Detect which cell encompasses the target text, then output its [x, y] center coordinate. 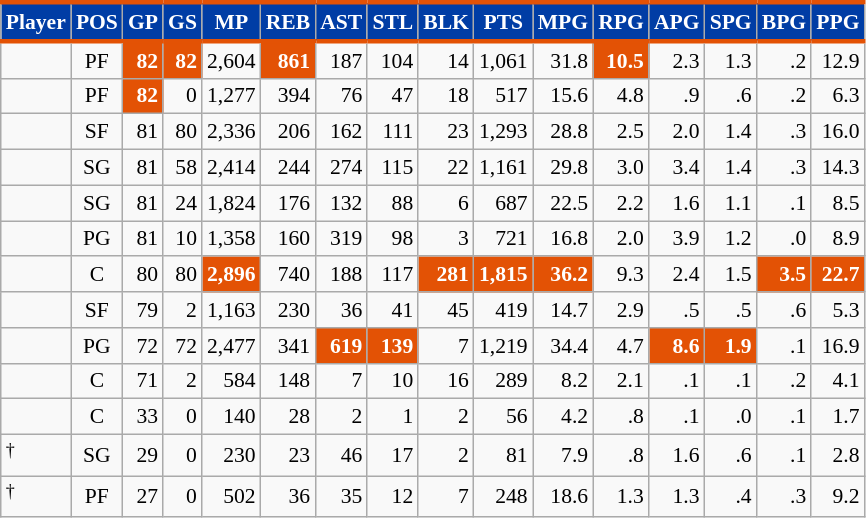
740 [288, 275]
502 [232, 496]
41 [392, 310]
104 [392, 60]
Player [36, 22]
58 [182, 168]
28.8 [563, 132]
176 [288, 203]
PTS [504, 22]
274 [341, 168]
206 [288, 132]
7.9 [563, 456]
31.8 [563, 60]
1,161 [504, 168]
2,604 [232, 60]
.9 [677, 96]
76 [341, 96]
419 [504, 310]
22.5 [563, 203]
29 [143, 456]
2.3 [677, 60]
3.0 [621, 168]
12 [392, 496]
1.2 [731, 239]
18 [446, 96]
8.9 [838, 239]
88 [392, 203]
394 [288, 96]
15.6 [563, 96]
SPG [731, 22]
47 [392, 96]
RPG [621, 22]
1,277 [232, 96]
584 [232, 381]
289 [504, 381]
1 [392, 417]
619 [341, 346]
29.8 [563, 168]
BLK [446, 22]
APG [677, 22]
2.1 [621, 381]
248 [504, 496]
REB [288, 22]
1,293 [504, 132]
16 [446, 381]
1.7 [838, 417]
.4 [731, 496]
148 [288, 381]
POS [97, 22]
22 [446, 168]
687 [504, 203]
5.3 [838, 310]
16.8 [563, 239]
115 [392, 168]
6.3 [838, 96]
721 [504, 239]
9.2 [838, 496]
2.2 [621, 203]
1,824 [232, 203]
1,061 [504, 60]
35 [341, 496]
117 [392, 275]
2.5 [621, 132]
2,414 [232, 168]
139 [392, 346]
2,896 [232, 275]
2.8 [838, 456]
140 [232, 417]
12.9 [838, 60]
8.2 [563, 381]
18.6 [563, 496]
1,163 [232, 310]
160 [288, 239]
1.5 [731, 275]
1,219 [504, 346]
14 [446, 60]
MP [232, 22]
2,477 [232, 346]
2.9 [621, 310]
10.5 [621, 60]
2,336 [232, 132]
36.2 [563, 275]
111 [392, 132]
341 [288, 346]
79 [143, 310]
4.7 [621, 346]
1,358 [232, 239]
14.3 [838, 168]
9.3 [621, 275]
17 [392, 456]
4.8 [621, 96]
14.7 [563, 310]
3.9 [677, 239]
16.0 [838, 132]
4.1 [838, 381]
GS [182, 22]
GP [143, 22]
8.6 [677, 346]
1.1 [731, 203]
319 [341, 239]
244 [288, 168]
27 [143, 496]
132 [341, 203]
24 [182, 203]
281 [446, 275]
6 [446, 203]
22.7 [838, 275]
98 [392, 239]
187 [341, 60]
4.2 [563, 417]
517 [504, 96]
3 [446, 239]
AST [341, 22]
1.9 [731, 346]
STL [392, 22]
56 [504, 417]
BPG [784, 22]
45 [446, 310]
16.9 [838, 346]
3.4 [677, 168]
1,815 [504, 275]
188 [341, 275]
8.5 [838, 203]
PPG [838, 22]
28 [288, 417]
34.4 [563, 346]
46 [341, 456]
861 [288, 60]
MPG [563, 22]
3.5 [784, 275]
33 [143, 417]
71 [143, 381]
2.4 [677, 275]
162 [341, 132]
